Pinpoint the cell where the given text exists, returning its (X, Y) midpoint coordinate. 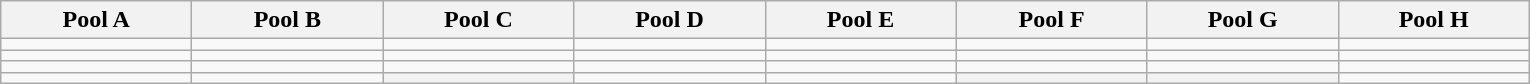
Pool B (288, 20)
Pool H (1434, 20)
Pool D (670, 20)
Pool A (96, 20)
Pool E (860, 20)
Pool F (1052, 20)
Pool G (1242, 20)
Pool C (478, 20)
